Pinpoint the cell where the given text exists, returning its [X, Y] midpoint coordinate. 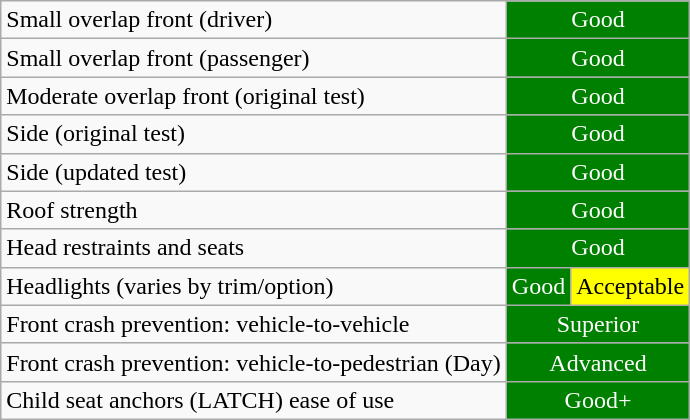
Moderate overlap front (original test) [254, 96]
Headlights (varies by trim/option) [254, 286]
Front crash prevention: vehicle-to-pedestrian (Day) [254, 362]
Head restraints and seats [254, 248]
Small overlap front (passenger) [254, 58]
Side (original test) [254, 134]
Side (updated test) [254, 172]
Front crash prevention: vehicle-to-vehicle [254, 324]
Advanced [598, 362]
Superior [598, 324]
Acceptable [630, 286]
Good+ [598, 400]
Child seat anchors (LATCH) ease of use [254, 400]
Roof strength [254, 210]
Small overlap front (driver) [254, 20]
